Return the (x, y) coordinate for the center point of the cell that contains the specified text.  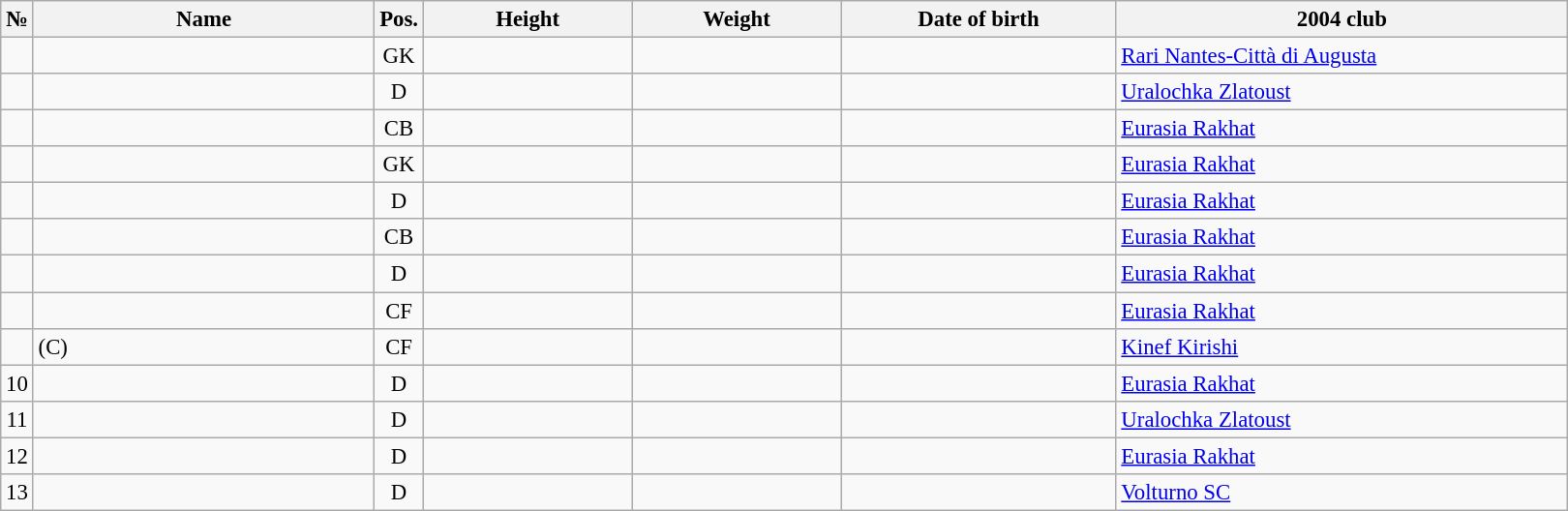
Pos. (399, 19)
Name (203, 19)
Kinef Kirishi (1342, 346)
13 (17, 493)
Height (528, 19)
10 (17, 383)
12 (17, 456)
(C) (203, 346)
Volturno SC (1342, 493)
Date of birth (979, 19)
2004 club (1342, 19)
Weight (737, 19)
Rari Nantes-Città di Augusta (1342, 56)
№ (17, 19)
11 (17, 419)
